Identify which cell holds the provided text, then report its [X, Y] central coordinate. 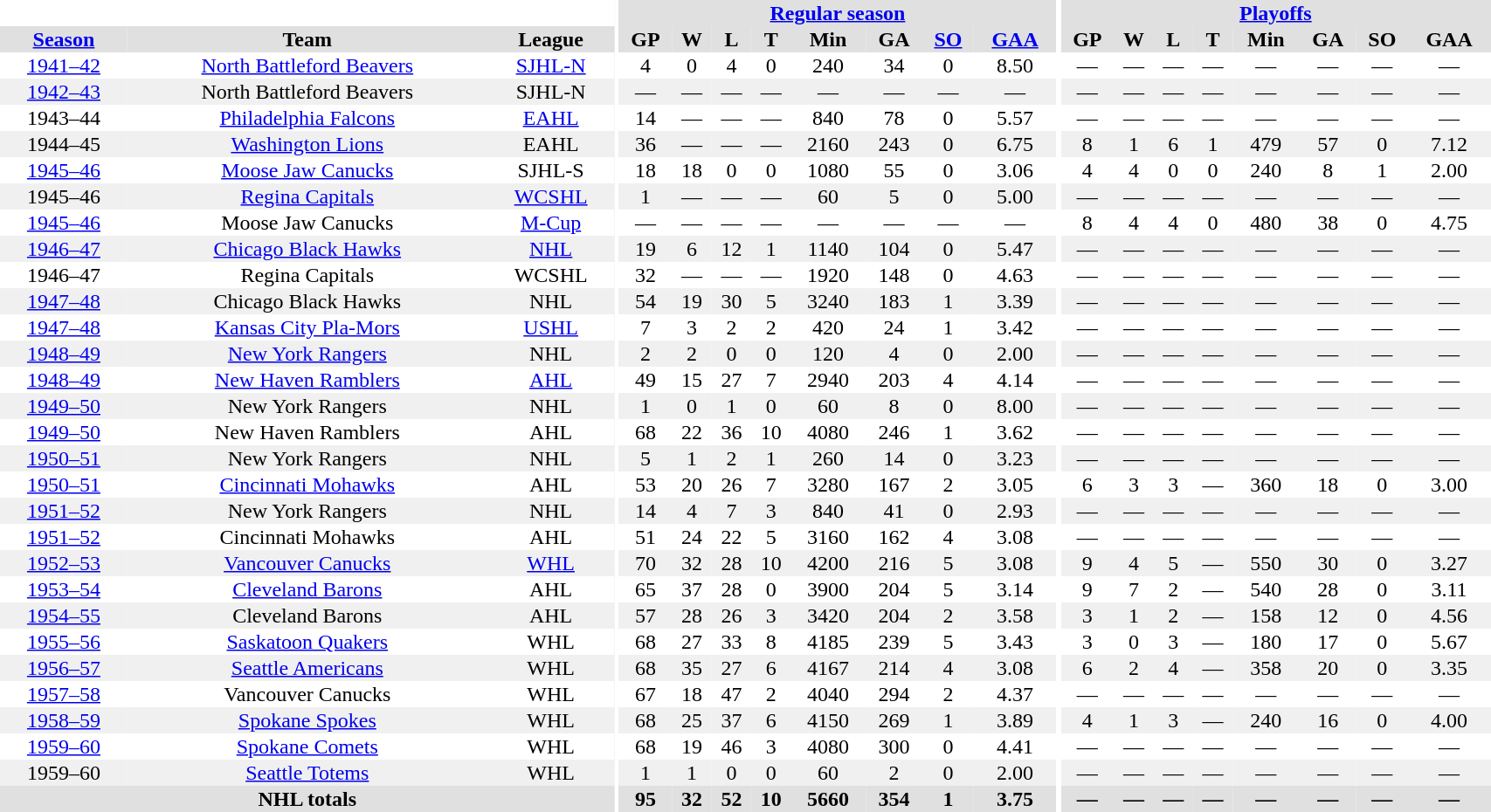
1080 [828, 170]
Spokane Spokes [307, 720]
4.75 [1450, 223]
3.75 [1015, 799]
49 [646, 380]
League [551, 39]
Seattle Totems [307, 773]
1957–58 [64, 694]
54 [646, 301]
Saskatoon Quakers [307, 642]
52 [732, 799]
1943–44 [64, 118]
16 [1328, 720]
7.12 [1450, 144]
3.43 [1015, 642]
NHL totals [307, 799]
1920 [828, 275]
53 [646, 485]
360 [1267, 485]
420 [828, 327]
540 [1267, 589]
104 [894, 249]
4.56 [1450, 616]
1958–59 [64, 720]
3.89 [1015, 720]
Seattle Americans [307, 668]
3.58 [1015, 616]
4200 [828, 563]
239 [894, 642]
4185 [828, 642]
4.63 [1015, 275]
358 [1267, 668]
Philadelphia Falcons [307, 118]
Spokane Comets [307, 747]
3.62 [1015, 432]
216 [894, 563]
203 [894, 380]
2160 [828, 144]
3.42 [1015, 327]
120 [828, 354]
3240 [828, 301]
1952–53 [64, 563]
1954–55 [64, 616]
3420 [828, 616]
480 [1267, 223]
479 [1267, 144]
5660 [828, 799]
78 [894, 118]
1140 [828, 249]
6.75 [1015, 144]
243 [894, 144]
65 [646, 589]
Regular season [839, 13]
158 [1267, 616]
260 [828, 458]
47 [732, 694]
167 [894, 485]
3.39 [1015, 301]
1942–43 [64, 92]
3.35 [1450, 668]
70 [646, 563]
3.00 [1450, 485]
Playoffs [1275, 13]
SJHL-S [551, 170]
3160 [828, 537]
33 [732, 642]
25 [692, 720]
354 [894, 799]
5.67 [1450, 642]
Team [307, 39]
4150 [828, 720]
8.00 [1015, 406]
3.14 [1015, 589]
1944–45 [64, 144]
38 [1328, 223]
2.93 [1015, 511]
Washington Lions [307, 144]
15 [692, 380]
46 [732, 747]
4167 [828, 668]
5.57 [1015, 118]
1953–54 [64, 589]
162 [894, 537]
300 [894, 747]
4.00 [1450, 720]
3280 [828, 485]
17 [1328, 642]
1956–57 [64, 668]
5.47 [1015, 249]
3.11 [1450, 589]
3.27 [1450, 563]
148 [894, 275]
M-Cup [551, 223]
55 [894, 170]
214 [894, 668]
Season [64, 39]
1955–56 [64, 642]
35 [692, 668]
8.50 [1015, 65]
51 [646, 537]
3.06 [1015, 170]
1941–42 [64, 65]
246 [894, 432]
3.05 [1015, 485]
3900 [828, 589]
95 [646, 799]
183 [894, 301]
4.14 [1015, 380]
4040 [828, 694]
180 [1267, 642]
4.37 [1015, 694]
67 [646, 694]
3.23 [1015, 458]
269 [894, 720]
5.00 [1015, 196]
550 [1267, 563]
41 [894, 511]
USHL [551, 327]
2940 [828, 380]
4.41 [1015, 747]
294 [894, 694]
34 [894, 65]
Kansas City Pla-Mors [307, 327]
